Detect which cell encompasses the target text, then output its [X, Y] center coordinate. 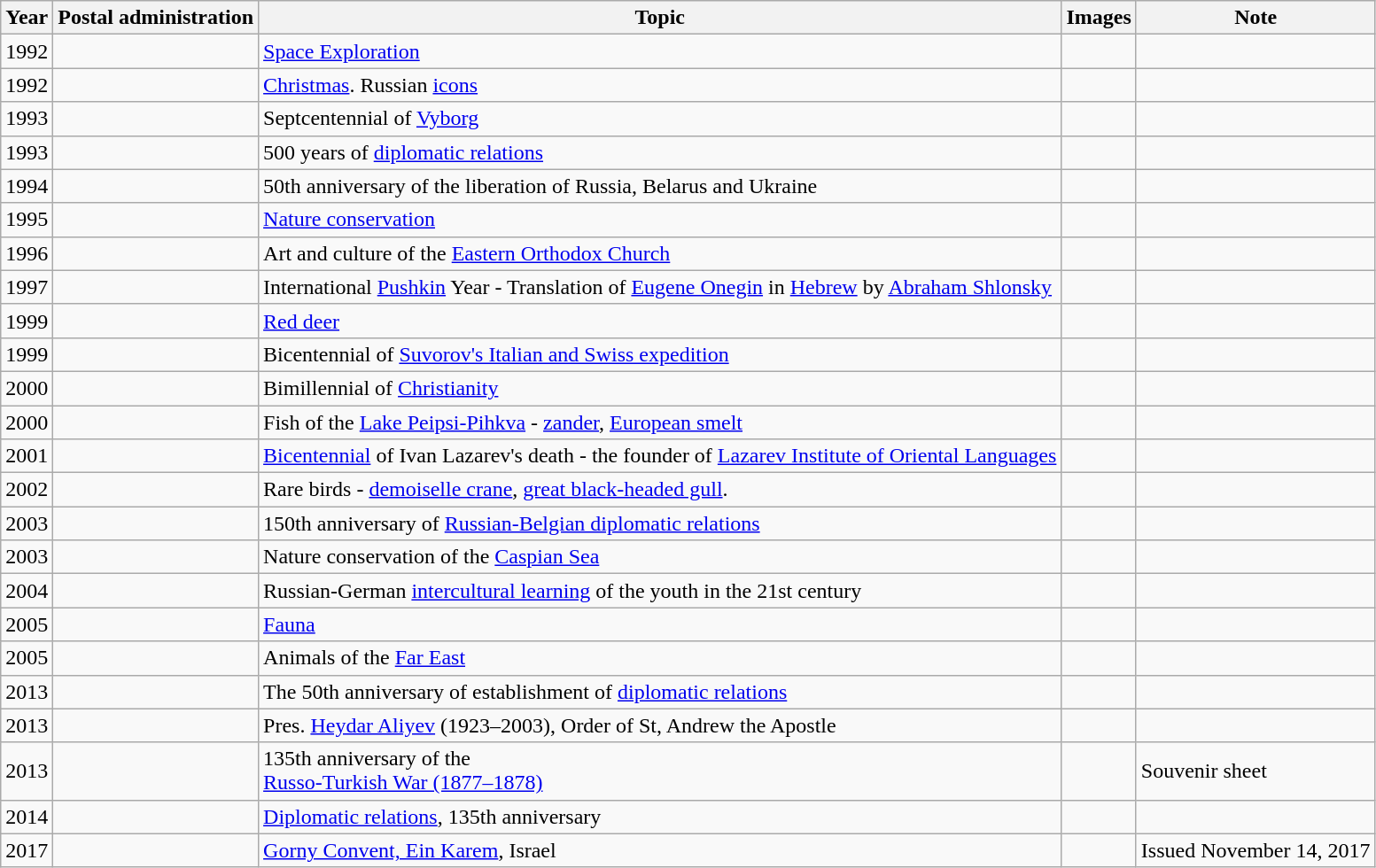
1994 [27, 186]
Art and culture of the Eastern Orthodox Church [660, 253]
Pres. Heydar Aliyev (1923–2003), Order of St, Andrew the Apostle [660, 725]
Bicentennial of Suvorov's Italian and Swiss expedition [660, 354]
Souvenir sheet [1256, 771]
500 years of diplomatic relations [660, 152]
1997 [27, 287]
Animals of the Far East [660, 658]
Note [1256, 18]
50th anniversary of the liberation of Russia, Belarus and Ukraine [660, 186]
Topic [660, 18]
Year [27, 18]
135th anniversary of theRusso-Turkish War (1877–1878) [660, 771]
Issued November 14, 2017 [1256, 850]
Septcentennial of Vyborg [660, 119]
Images [1099, 18]
Rare birds - demoiselle crane, great black-headed gull. [660, 490]
Gorny Convent, Ein Karem, Israel [660, 850]
The 50th anniversary of establishment of diplomatic relations [660, 692]
1995 [27, 220]
Fish of the Lake Peipsi-Pihkva - zander, European smelt [660, 422]
Red deer [660, 321]
Christmas. Russian icons [660, 85]
Nature conservation [660, 220]
Diplomatic relations, 135th anniversary [660, 817]
Space Exploration [660, 51]
Bimillennial of Christianity [660, 388]
Bicentennial of Ivan Lazarev's death - the founder of Lazarev Institute of Oriental Languages [660, 456]
150th anniversary of Russian-Belgian diplomatic relations [660, 523]
Nature conservation of the Caspian Sea [660, 557]
2017 [27, 850]
Postal administration [156, 18]
1996 [27, 253]
2001 [27, 456]
Fauna [660, 624]
Russian-German intercultural learning of the youth in the 21st century [660, 591]
International Pushkin Year - Translation of Eugene Onegin in Hebrew by Abraham Shlonsky [660, 287]
2014 [27, 817]
2002 [27, 490]
2004 [27, 591]
